From the cell containing the given text, extract its center point as (x, y) coordinate. 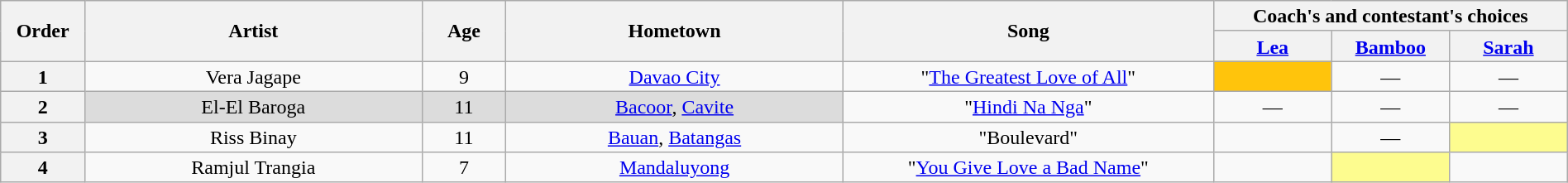
Coach's and contestant's choices (1390, 17)
3 (43, 137)
Hometown (675, 31)
Riss Binay (253, 137)
Davao City (675, 76)
Bauan, Batangas (675, 137)
Lea (1272, 46)
Bacoor, Cavite (675, 106)
9 (464, 76)
El-El Baroga (253, 106)
"You Give Love a Bad Name" (1028, 167)
"Boulevard" (1028, 137)
4 (43, 167)
Age (464, 31)
Mandaluyong (675, 167)
Artist (253, 31)
Order (43, 31)
7 (464, 167)
Bamboo (1391, 46)
Vera Jagape (253, 76)
"The Greatest Love of All" (1028, 76)
Sarah (1508, 46)
2 (43, 106)
Song (1028, 31)
1 (43, 76)
"Hindi Na Nga" (1028, 106)
Ramjul Trangia (253, 167)
